Pinpoint the cell where the given text exists, returning its (X, Y) midpoint coordinate. 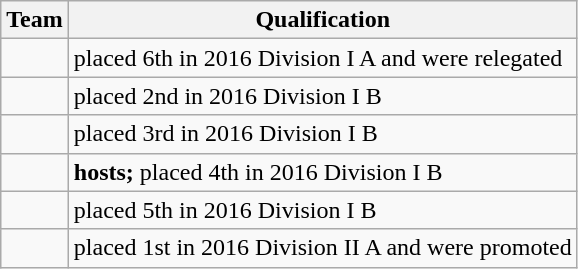
placed 1st in 2016 Division II A and were promoted (322, 248)
Qualification (322, 20)
placed 5th in 2016 Division I B (322, 210)
Team (35, 20)
placed 6th in 2016 Division I A and were relegated (322, 58)
hosts; placed 4th in 2016 Division I B (322, 172)
placed 2nd in 2016 Division I B (322, 96)
placed 3rd in 2016 Division I B (322, 134)
